Locate the cell with the specified text and output its (x, y) center coordinate. 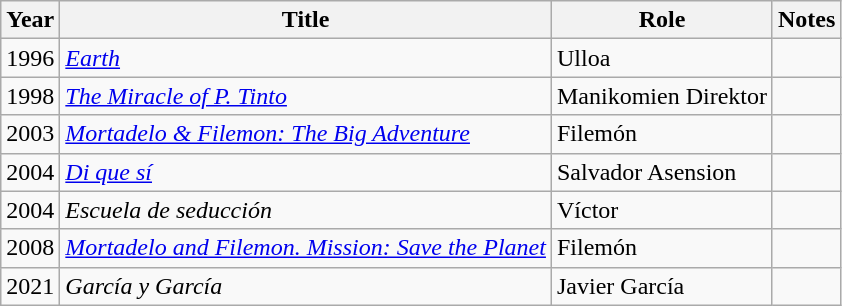
Mortadelo & Filemon: The Big Adventure (306, 134)
1996 (30, 58)
2008 (30, 248)
García y García (306, 286)
Salvador Asension (662, 172)
1998 (30, 96)
Title (306, 20)
The Miracle of P. Tinto (306, 96)
Javier García (662, 286)
2021 (30, 286)
Mortadelo and Filemon. Mission: Save the Planet (306, 248)
Ulloa (662, 58)
Di que sí (306, 172)
Escuela de seducción (306, 210)
Year (30, 20)
Role (662, 20)
Earth (306, 58)
Manikomien Direktor (662, 96)
Notes (806, 20)
Víctor (662, 210)
2003 (30, 134)
